Locate the cell with the specified text and output its [x, y] center coordinate. 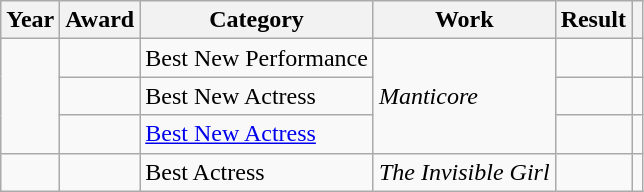
Manticore [464, 96]
Best Actress [257, 172]
Result [593, 20]
Year [30, 20]
Award [100, 20]
Best New Performance [257, 58]
The Invisible Girl [464, 172]
Work [464, 20]
Category [257, 20]
